Extract the [X, Y] coordinate from the center of the cell holding the provided text.  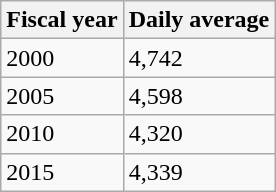
4,339 [199, 172]
Fiscal year [62, 20]
4,598 [199, 96]
Daily average [199, 20]
2015 [62, 172]
2005 [62, 96]
2010 [62, 134]
4,320 [199, 134]
4,742 [199, 58]
2000 [62, 58]
